Locate the cell with the specified text and output its (x, y) center coordinate. 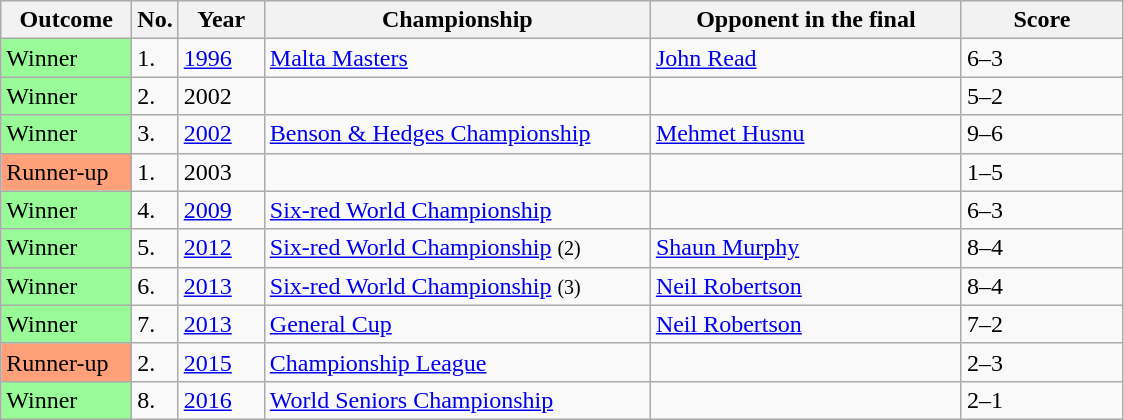
Malta Masters (457, 58)
2009 (221, 210)
5. (155, 248)
World Seniors Championship (457, 400)
2–1 (1042, 400)
John Read (806, 58)
2–3 (1042, 362)
Benson & Hedges Championship (457, 134)
6. (155, 286)
5–2 (1042, 96)
Outcome (66, 20)
Six-red World Championship (457, 210)
2016 (221, 400)
7–2 (1042, 324)
Championship League (457, 362)
9–6 (1042, 134)
1996 (221, 58)
1–5 (1042, 172)
2012 (221, 248)
No. (155, 20)
4. (155, 210)
Six-red World Championship (3) (457, 286)
Opponent in the final (806, 20)
8. (155, 400)
Mehmet Husnu (806, 134)
3. (155, 134)
Score (1042, 20)
Six-red World Championship (2) (457, 248)
7. (155, 324)
Shaun Murphy (806, 248)
General Cup (457, 324)
2015 (221, 362)
2003 (221, 172)
Year (221, 20)
Championship (457, 20)
